Identify which cell holds the provided text, then report its [x, y] central coordinate. 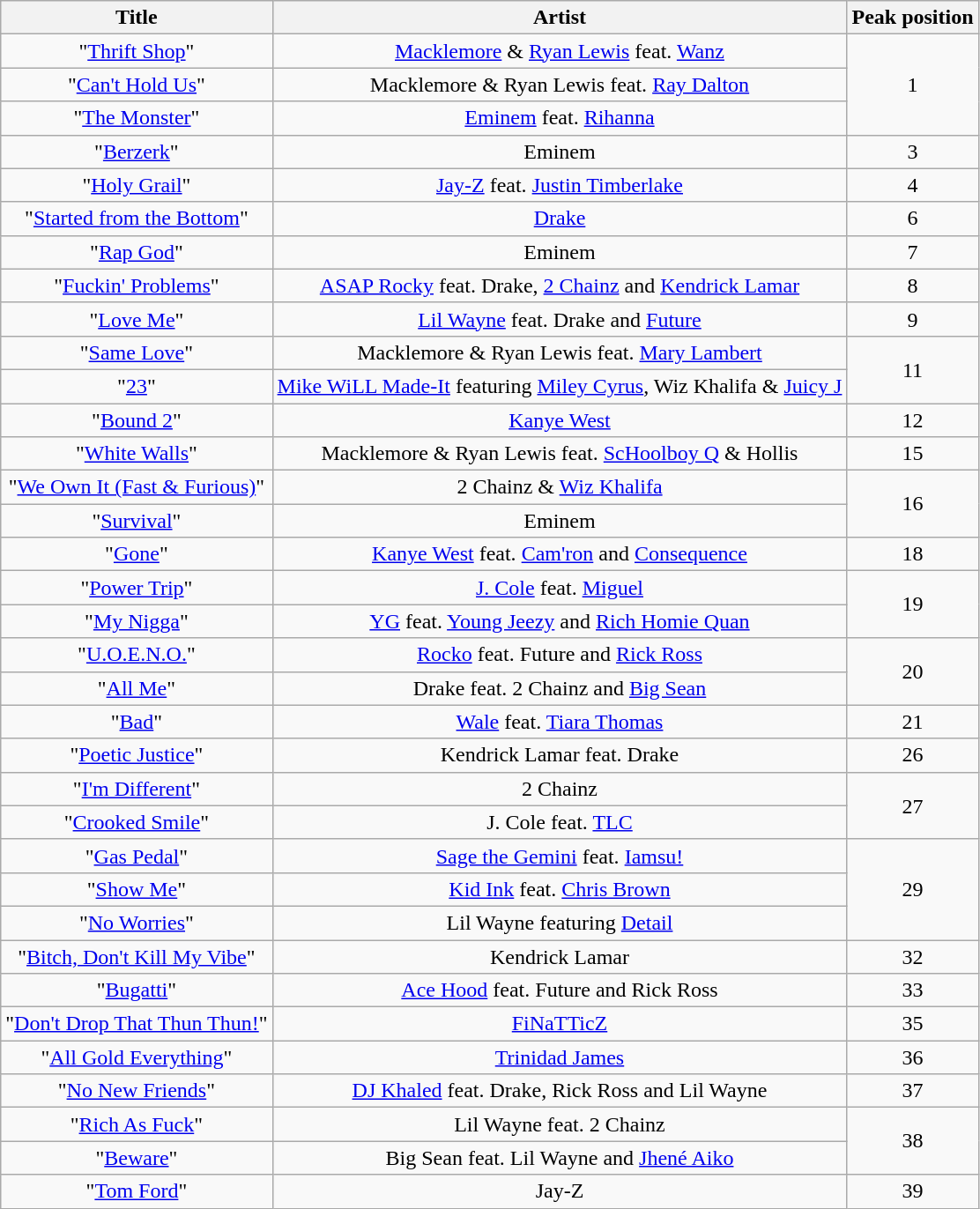
"Bad" [137, 722]
29 [913, 889]
"Survival" [137, 521]
"Crooked Smile" [137, 822]
9 [913, 319]
16 [913, 504]
ASAP Rocky feat. Drake, 2 Chainz and Kendrick Lamar [560, 286]
12 [913, 420]
"Bugatti" [137, 990]
YG feat. Young Jeezy and Rich Homie Quan [560, 621]
"No Worries" [137, 923]
"Love Me" [137, 319]
Jay-Z [560, 1191]
Peak position [913, 18]
20 [913, 671]
21 [913, 722]
32 [913, 956]
Eminem feat. Rihanna [560, 118]
Big Sean feat. Lil Wayne and Jhené Aiko [560, 1158]
"We Own It (Fast & Furious)" [137, 487]
Sage the Gemini feat. Iamsu! [560, 856]
15 [913, 454]
37 [913, 1091]
Wale feat. Tiara Thomas [560, 722]
19 [913, 604]
"Berzerk" [137, 152]
"Show Me" [137, 889]
DJ Khaled feat. Drake, Rick Ross and Lil Wayne [560, 1091]
Kendrick Lamar feat. Drake [560, 755]
Drake feat. 2 Chainz and Big Sean [560, 688]
2 Chainz & Wiz Khalifa [560, 487]
Rocko feat. Future and Rick Ross [560, 655]
"My Nigga" [137, 621]
Ace Hood feat. Future and Rick Ross [560, 990]
35 [913, 1024]
39 [913, 1191]
Macklemore & Ryan Lewis feat. Ray Dalton [560, 85]
"All Me" [137, 688]
36 [913, 1057]
Kanye West feat. Cam'ron and Consequence [560, 554]
"Same Love" [137, 352]
"Tom Ford" [137, 1191]
"Gas Pedal" [137, 856]
"Bitch, Don't Kill My Vibe" [137, 956]
Lil Wayne featuring Detail [560, 923]
"Beware" [137, 1158]
Kid Ink feat. Chris Brown [560, 889]
1 [913, 85]
J. Cole feat. TLC [560, 822]
"All Gold Everything" [137, 1057]
8 [913, 286]
"Rich As Fuck" [137, 1124]
4 [913, 185]
Macklemore & Ryan Lewis feat. ScHoolboy Q & Hollis [560, 454]
18 [913, 554]
Lil Wayne feat. 2 Chainz [560, 1124]
3 [913, 152]
FiNaTTicZ [560, 1024]
"No New Friends" [137, 1091]
27 [913, 805]
"Power Trip" [137, 588]
2 Chainz [560, 789]
"Fuckin' Problems" [137, 286]
Trinidad James [560, 1057]
"Can't Hold Us" [137, 85]
Title [137, 18]
"I'm Different" [137, 789]
"The Monster" [137, 118]
33 [913, 990]
Mike WiLL Made-It featuring Miley Cyrus, Wiz Khalifa & Juicy J [560, 386]
"Poetic Justice" [137, 755]
"Started from the Bottom" [137, 219]
11 [913, 369]
Macklemore & Ryan Lewis feat. Wanz [560, 51]
Lil Wayne feat. Drake and Future [560, 319]
Jay-Z feat. Justin Timberlake [560, 185]
"U.O.E.N.O." [137, 655]
"Thrift Shop" [137, 51]
6 [913, 219]
J. Cole feat. Miguel [560, 588]
Kanye West [560, 420]
"Holy Grail" [137, 185]
"Rap God" [137, 252]
"Bound 2" [137, 420]
"Gone" [137, 554]
"White Walls" [137, 454]
Kendrick Lamar [560, 956]
38 [913, 1141]
Artist [560, 18]
7 [913, 252]
"23" [137, 386]
"Don't Drop That Thun Thun!" [137, 1024]
Drake [560, 219]
26 [913, 755]
Macklemore & Ryan Lewis feat. Mary Lambert [560, 352]
